From the cell containing the given text, extract its center point as [X, Y] coordinate. 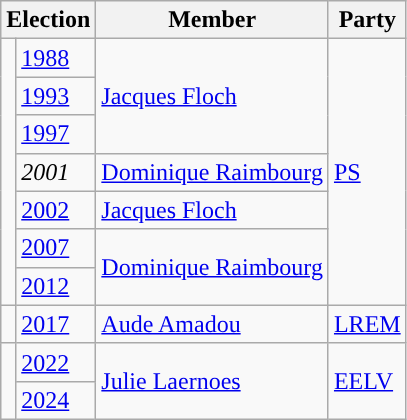
2024 [56, 400]
2022 [56, 362]
Member [212, 20]
2001 [56, 172]
1988 [56, 58]
2012 [56, 286]
Election [48, 20]
EELV [367, 381]
2007 [56, 248]
Aude Amadou [212, 324]
Party [367, 20]
LREM [367, 324]
1997 [56, 134]
Julie Laernoes [212, 381]
PS [367, 172]
2002 [56, 210]
1993 [56, 96]
2017 [56, 324]
